From the cell containing the given text, extract its center point as [x, y] coordinate. 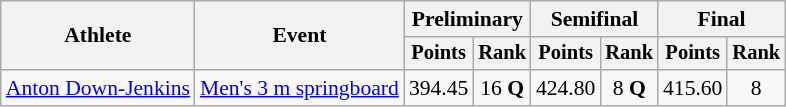
16 Q [502, 88]
8 [756, 88]
Preliminary [468, 19]
415.60 [692, 88]
Semifinal [594, 19]
8 Q [629, 88]
Final [722, 19]
424.80 [566, 88]
Athlete [98, 36]
Anton Down-Jenkins [98, 88]
Event [300, 36]
394.45 [438, 88]
Men's 3 m springboard [300, 88]
